Capture the cell that displays the provided text and extract its [x, y] central coordinate. 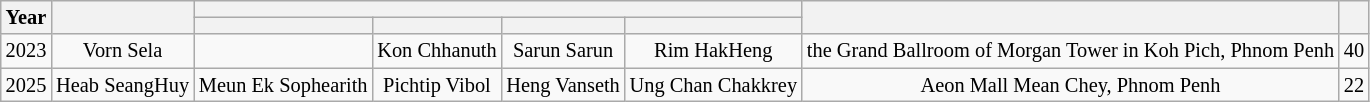
Sarun Sarun [564, 51]
Rim HakHeng [714, 51]
Vorn Sela [122, 51]
the Grand Ballroom of Morgan Tower in Koh Pich, Phnom Penh [1070, 51]
Heab SeangHuy [122, 85]
Heng Vanseth [564, 85]
22 [1354, 85]
Meun Ek Sophearith [283, 85]
Pichtip Vibol [436, 85]
Ung Chan Chakkrey [714, 85]
2025 [26, 85]
Aeon Mall Mean Chey, Phnom Penh [1070, 85]
40 [1354, 51]
Kon Chhanuth [436, 51]
2023 [26, 51]
Year [26, 17]
